Extract the [X, Y] coordinate from the center of the cell holding the provided text.  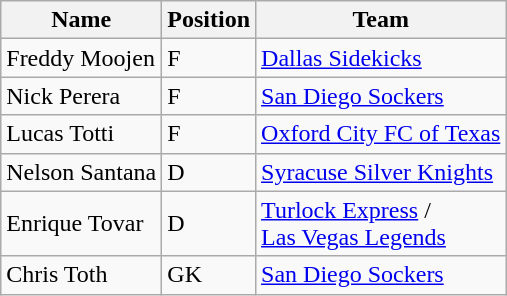
Freddy Moojen [82, 58]
Nelson Santana [82, 172]
Position [209, 20]
Name [82, 20]
Nick Perera [82, 96]
GK [209, 275]
Enrique Tovar [82, 224]
Turlock Express /Las Vegas Legends [381, 224]
Chris Toth [82, 275]
Oxford City FC of Texas [381, 134]
Dallas Sidekicks [381, 58]
Syracuse Silver Knights [381, 172]
Lucas Totti [82, 134]
Team [381, 20]
